Pinpoint the cell where the given text exists, returning its [X, Y] midpoint coordinate. 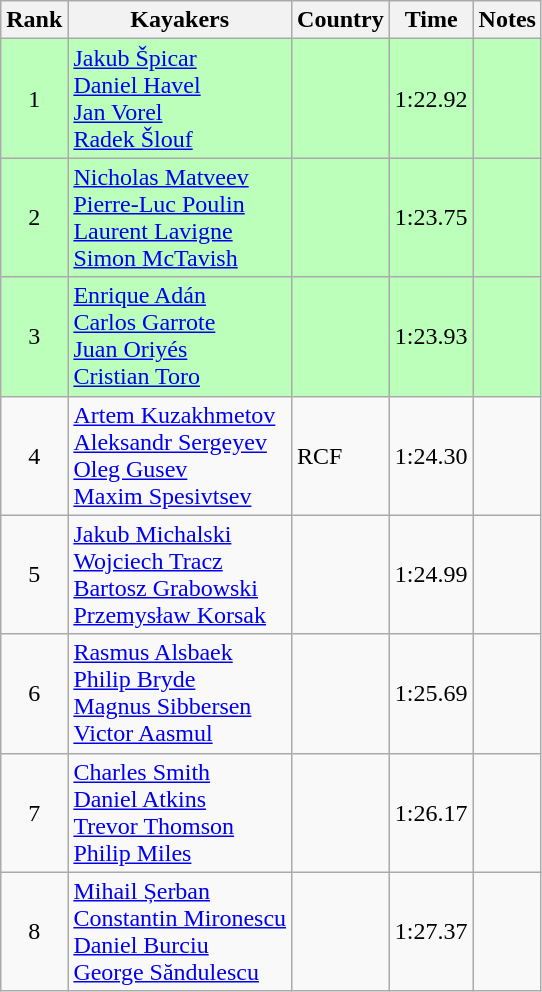
1:27.37 [431, 932]
Nicholas MatveevPierre-Luc PoulinLaurent LavigneSimon McTavish [180, 218]
1:26.17 [431, 812]
1:24.30 [431, 456]
1:25.69 [431, 694]
Rank [34, 20]
Country [341, 20]
Charles SmithDaniel AtkinsTrevor ThomsonPhilip Miles [180, 812]
RCF [341, 456]
Rasmus AlsbaekPhilip BrydeMagnus SibbersenVictor Aasmul [180, 694]
5 [34, 574]
Enrique AdánCarlos GarroteJuan OriyésCristian Toro [180, 336]
6 [34, 694]
4 [34, 456]
1:22.92 [431, 98]
Time [431, 20]
Jakub ŠpicarDaniel HavelJan VorelRadek Šlouf [180, 98]
Mihail ȘerbanConstantin MironescuDaniel BurciuGeorge Săndulescu [180, 932]
1 [34, 98]
7 [34, 812]
Notes [507, 20]
2 [34, 218]
Kayakers [180, 20]
1:23.93 [431, 336]
8 [34, 932]
1:23.75 [431, 218]
Artem KuzakhmetovAleksandr SergeyevOleg GusevMaxim Spesivtsev [180, 456]
1:24.99 [431, 574]
3 [34, 336]
Jakub MichalskiWojciech TraczBartosz GrabowskiPrzemysław Korsak [180, 574]
